Locate the cell with the specified text and output its (X, Y) center coordinate. 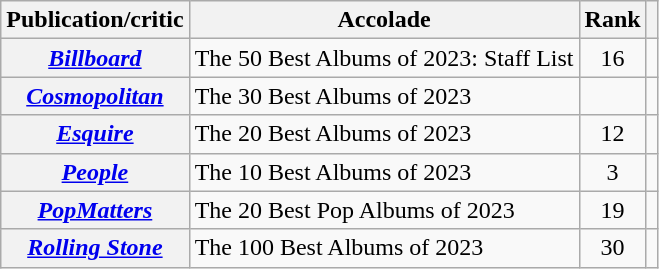
The 30 Best Albums of 2023 (384, 96)
Billboard (95, 58)
The 20 Best Pop Albums of 2023 (384, 210)
People (95, 172)
PopMatters (95, 210)
Rank (612, 20)
The 10 Best Albums of 2023 (384, 172)
19 (612, 210)
Rolling Stone (95, 248)
The 100 Best Albums of 2023 (384, 248)
Cosmopolitan (95, 96)
Publication/critic (95, 20)
Accolade (384, 20)
The 50 Best Albums of 2023: Staff List (384, 58)
30 (612, 248)
The 20 Best Albums of 2023 (384, 134)
Esquire (95, 134)
3 (612, 172)
12 (612, 134)
16 (612, 58)
